Return (X, Y) of the center of cell containing provided text 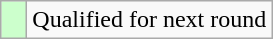
Qualified for next round (150, 20)
